Capture the cell that displays the provided text and extract its [X, Y] central coordinate. 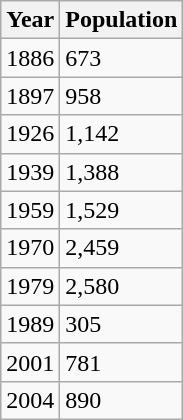
1886 [30, 58]
673 [122, 58]
1,142 [122, 134]
1939 [30, 172]
1,388 [122, 172]
2,459 [122, 248]
1,529 [122, 210]
305 [122, 324]
Year [30, 20]
890 [122, 400]
1970 [30, 248]
1897 [30, 96]
2,580 [122, 286]
1989 [30, 324]
1979 [30, 286]
1959 [30, 210]
1926 [30, 134]
2001 [30, 362]
2004 [30, 400]
781 [122, 362]
Population [122, 20]
958 [122, 96]
